For the text-containing cell, return its midpoint in (x, y) coordinate format. 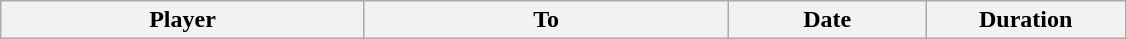
Duration (1026, 20)
Date (828, 20)
To (546, 20)
Player (183, 20)
